Return (X, Y) of the center of cell containing provided text 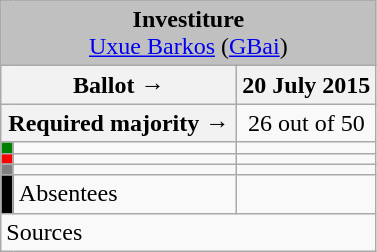
Ballot → (119, 85)
Absentees (125, 194)
20 July 2015 (306, 85)
26 out of 50 (306, 123)
Required majority → (119, 123)
Sources (188, 232)
InvestitureUxue Barkos (GBai) (188, 34)
